Detect which cell encompasses the target text, then output its [X, Y] center coordinate. 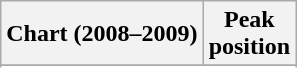
Chart (2008–2009) [102, 34]
Peakposition [249, 34]
